Pinpoint the cell where the given text exists, returning its [X, Y] midpoint coordinate. 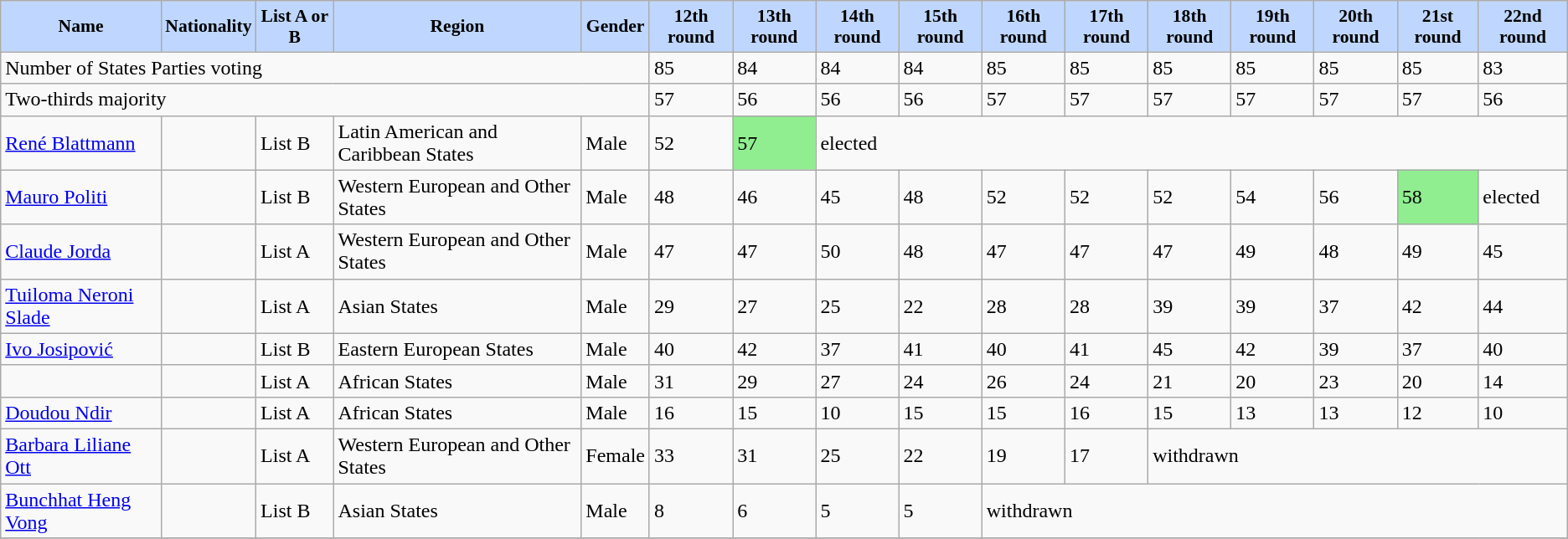
Two-thirds majority [325, 100]
Region [457, 27]
17 [1106, 455]
14 [1523, 381]
46 [774, 198]
List A or B [295, 27]
12 [1437, 413]
Ivo Josipović [81, 349]
12th round [690, 27]
18th round [1189, 27]
Tuiloma Neroni Slade [81, 306]
Nationality [208, 27]
13th round [774, 27]
54 [1273, 198]
Mauro Politi [81, 198]
Bunchhat Heng Vong [81, 511]
50 [858, 251]
23 [1355, 381]
83 [1523, 68]
14th round [858, 27]
19th round [1273, 27]
17th round [1106, 27]
20th round [1355, 27]
Doudou Ndir [81, 413]
Female [616, 455]
Barbara Liliane Ott [81, 455]
58 [1437, 198]
Gender [616, 27]
8 [690, 511]
Latin American and Caribbean States [457, 142]
33 [690, 455]
19 [1024, 455]
26 [1024, 381]
Number of States Parties voting [325, 68]
22nd round [1523, 27]
16th round [1024, 27]
15th round [940, 27]
Eastern European States [457, 349]
21 [1189, 381]
Name [81, 27]
44 [1523, 306]
Claude Jorda [81, 251]
21st round [1437, 27]
6 [774, 511]
René Blattmann [81, 142]
